Pinpoint the cell where the given text exists, returning its (X, Y) midpoint coordinate. 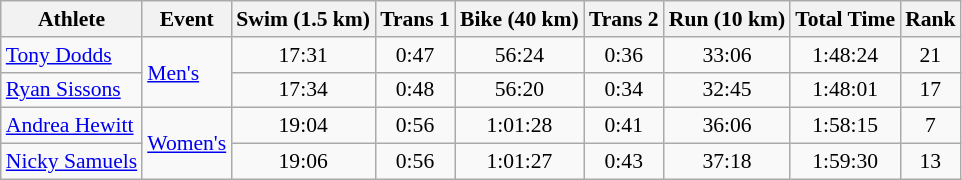
Ryan Sissons (72, 90)
1:59:30 (845, 162)
0:36 (624, 55)
7 (930, 126)
1:58:15 (845, 126)
Event (186, 19)
Swim (1.5 km) (303, 19)
0:41 (624, 126)
33:06 (727, 55)
13 (930, 162)
Bike (40 km) (520, 19)
19:06 (303, 162)
Andrea Hewitt (72, 126)
17:31 (303, 55)
32:45 (727, 90)
1:01:28 (520, 126)
Total Time (845, 19)
Trans 1 (415, 19)
Nicky Samuels (72, 162)
19:04 (303, 126)
Athlete (72, 19)
Rank (930, 19)
17 (930, 90)
Trans 2 (624, 19)
0:47 (415, 55)
56:24 (520, 55)
1:48:24 (845, 55)
Women's (186, 144)
17:34 (303, 90)
21 (930, 55)
Tony Dodds (72, 55)
56:20 (520, 90)
37:18 (727, 162)
Men's (186, 72)
0:43 (624, 162)
36:06 (727, 126)
0:34 (624, 90)
1:48:01 (845, 90)
Run (10 km) (727, 19)
0:48 (415, 90)
1:01:27 (520, 162)
